Return the (X, Y) coordinate for the center point of the cell that contains the specified text.  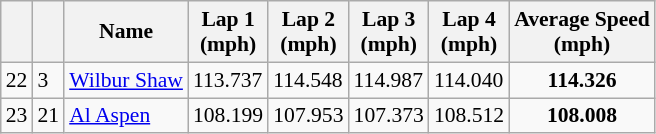
114.326 (582, 80)
21 (48, 116)
Wilbur Shaw (126, 80)
Lap 1(mph) (228, 32)
Name (126, 32)
114.040 (469, 80)
23 (17, 116)
Lap 2(mph) (308, 32)
114.987 (389, 80)
Al Aspen (126, 116)
108.199 (228, 116)
22 (17, 80)
108.008 (582, 116)
113.737 (228, 80)
Lap 3(mph) (389, 32)
107.373 (389, 116)
107.953 (308, 116)
3 (48, 80)
Average Speed(mph) (582, 32)
Lap 4(mph) (469, 32)
108.512 (469, 116)
114.548 (308, 80)
